Capture the cell that displays the provided text and extract its [X, Y] central coordinate. 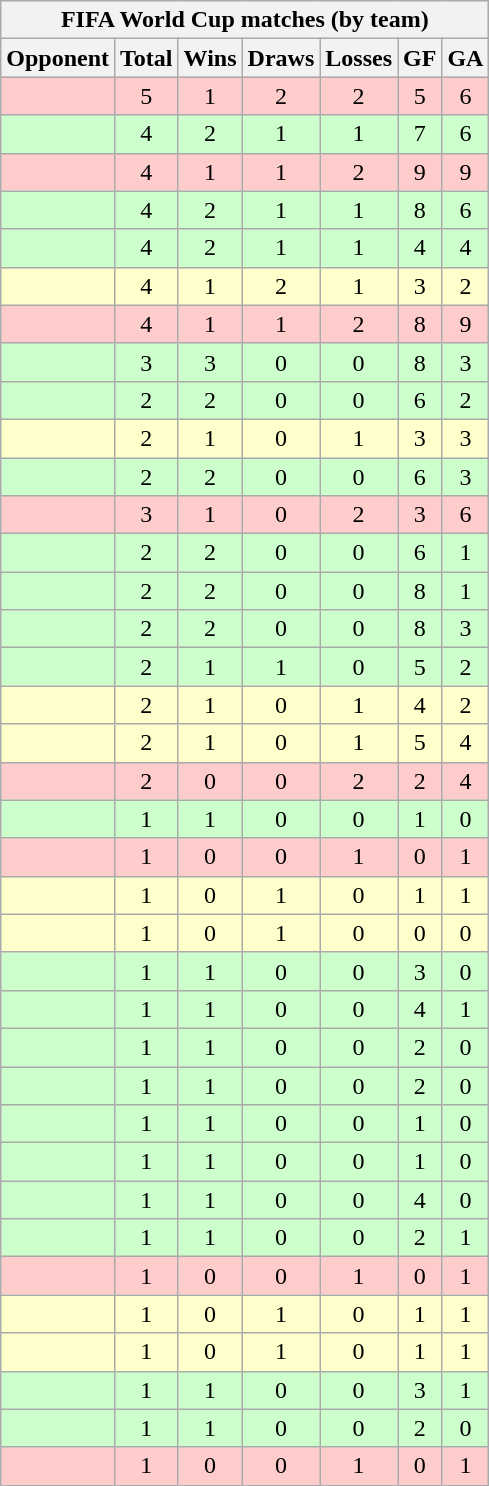
Opponent [58, 58]
FIFA World Cup matches (by team) [245, 20]
Wins [210, 58]
Draws [281, 58]
GA [466, 58]
Total [147, 58]
GF [420, 58]
Losses [359, 58]
7 [420, 134]
